Capture the cell that displays the provided text and extract its (x, y) central coordinate. 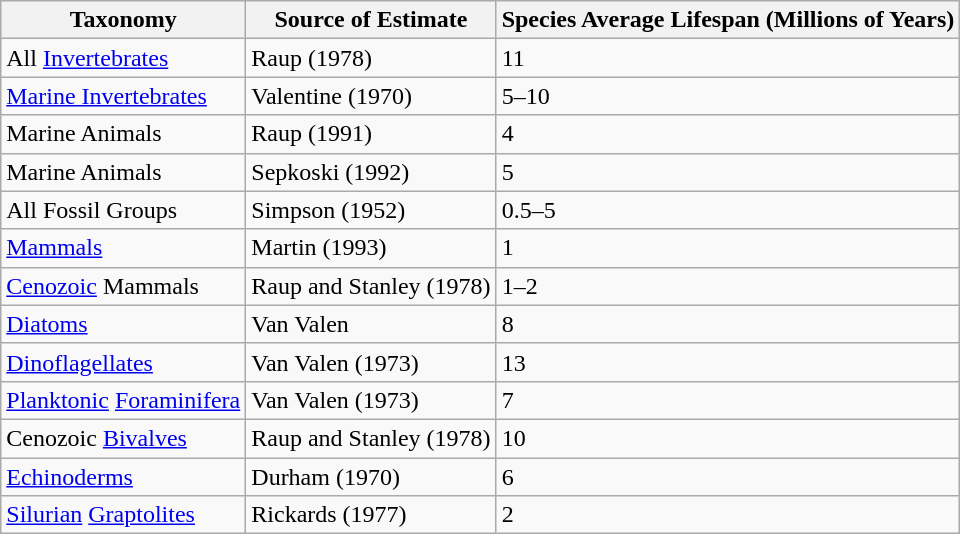
All Invertebrates (124, 58)
Mammals (124, 248)
Valentine (1970) (371, 96)
Echinoderms (124, 477)
Cenozoic Bivalves (124, 438)
Durham (1970) (371, 477)
Marine Invertebrates (124, 96)
5–10 (728, 96)
Rickards (1977) (371, 515)
All Fossil Groups (124, 210)
Raup (1978) (371, 58)
Planktonic Foraminifera (124, 400)
Van Valen (371, 324)
6 (728, 477)
4 (728, 134)
Source of Estimate (371, 20)
Sepkoski (1992) (371, 172)
Species Average Lifespan (Millions of Years) (728, 20)
2 (728, 515)
10 (728, 438)
Dinoflagellates (124, 362)
0.5–5 (728, 210)
Martin (1993) (371, 248)
1–2 (728, 286)
11 (728, 58)
7 (728, 400)
5 (728, 172)
Raup (1991) (371, 134)
13 (728, 362)
Cenozoic Mammals (124, 286)
Diatoms (124, 324)
Simpson (1952) (371, 210)
Taxonomy (124, 20)
1 (728, 248)
Silurian Graptolites (124, 515)
8 (728, 324)
